Return the [X, Y] coordinate for the center point of the cell that contains the specified text.  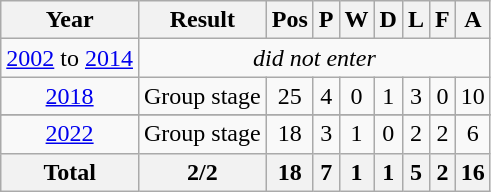
Year [70, 20]
2002 to 2014 [70, 58]
D [388, 20]
4 [326, 96]
2018 [70, 96]
10 [472, 96]
Total [70, 172]
P [326, 20]
A [472, 20]
16 [472, 172]
L [416, 20]
6 [472, 134]
2022 [70, 134]
Result [202, 20]
7 [326, 172]
2/2 [202, 172]
F [443, 20]
did not enter [314, 58]
5 [416, 172]
25 [290, 96]
W [356, 20]
Pos [290, 20]
